Determine the (x, y) coordinate at the center of the cell enclosing the given text.  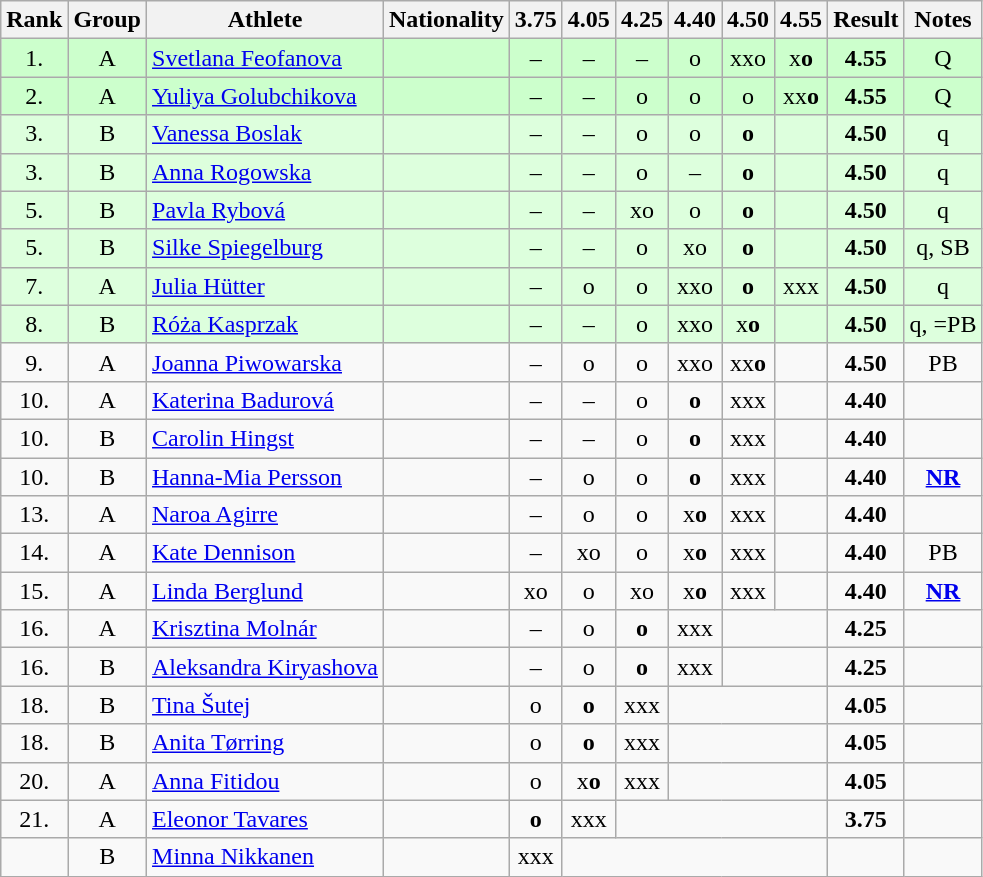
Kate Dennison (266, 553)
Eleonor Tavares (266, 819)
q, SB (943, 248)
Group (108, 20)
14. (34, 553)
21. (34, 819)
Pavla Rybová (266, 210)
Linda Berglund (266, 591)
Yuliya Golubchikova (266, 96)
Aleksandra Kiryashova (266, 667)
Svetlana Feofanova (266, 58)
Result (866, 20)
Katerina Badurová (266, 400)
Hanna-Mia Persson (266, 477)
8. (34, 324)
7. (34, 286)
Anna Fitidou (266, 781)
Rank (34, 20)
Anita Tørring (266, 743)
Minna Nikkanen (266, 857)
Joanna Piwowarska (266, 362)
Vanessa Boslak (266, 134)
Nationality (447, 20)
Carolin Hingst (266, 438)
Julia Hütter (266, 286)
Róża Kasprzak (266, 324)
15. (34, 591)
2. (34, 96)
Anna Rogowska (266, 172)
Notes (943, 20)
13. (34, 515)
20. (34, 781)
Krisztina Molnár (266, 629)
q, =PB (943, 324)
Silke Spiegelburg (266, 248)
1. (34, 58)
Tina Šutej (266, 705)
Naroa Agirre (266, 515)
9. (34, 362)
Athlete (266, 20)
